Determine the (X, Y) coordinate at the center of the cell enclosing the given text.  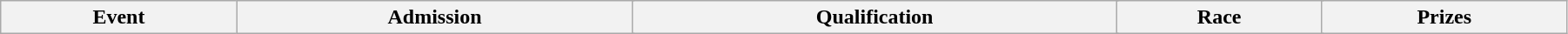
Admission (435, 17)
Event (118, 17)
Prizes (1444, 17)
Qualification (874, 17)
Race (1219, 17)
